Output the [X, Y] coordinate of the center of the cell containing the given text.  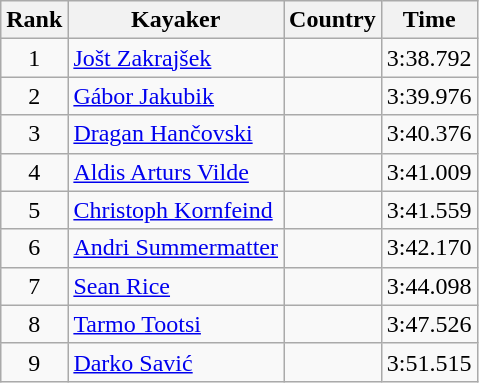
3:40.376 [429, 134]
Kayaker [176, 20]
Christoph Kornfeind [176, 210]
3 [34, 134]
Time [429, 20]
Jošt Zakrajšek [176, 58]
3:44.098 [429, 286]
6 [34, 248]
3:47.526 [429, 324]
2 [34, 96]
Dragan Hančovski [176, 134]
Andri Summermatter [176, 248]
3:38.792 [429, 58]
Gábor Jakubik [176, 96]
Aldis Arturs Vilde [176, 172]
5 [34, 210]
Rank [34, 20]
3:42.170 [429, 248]
4 [34, 172]
1 [34, 58]
Darko Savić [176, 362]
7 [34, 286]
Tarmo Tootsi [176, 324]
8 [34, 324]
Country [333, 20]
3:41.009 [429, 172]
3:39.976 [429, 96]
Sean Rice [176, 286]
3:41.559 [429, 210]
3:51.515 [429, 362]
9 [34, 362]
